Provide the (x, y) coordinate of the cell's center where the given text is located.  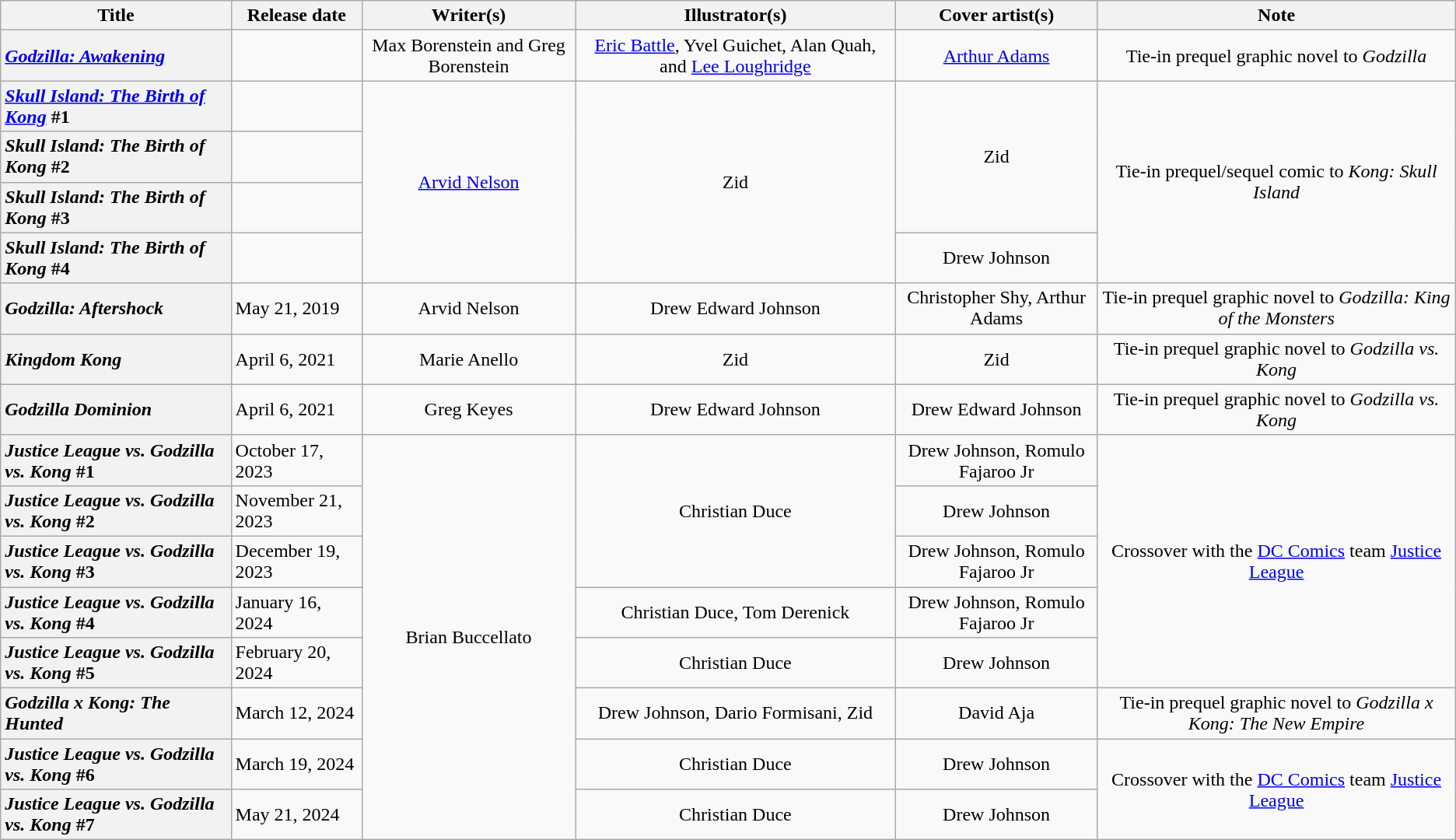
Godzilla: Awakening (116, 56)
March 12, 2024 (297, 714)
Greg Keyes (469, 409)
Christopher Shy, Arthur Adams (996, 308)
November 21, 2023 (297, 510)
Kingdom Kong (116, 359)
Brian Buccellato (469, 637)
December 19, 2023 (297, 562)
Tie-in prequel graphic novel to Godzilla (1276, 56)
May 21, 2019 (297, 308)
Title (116, 16)
May 21, 2024 (297, 815)
Godzilla Dominion (116, 409)
Justice League vs. Godzilla vs. Kong #2 (116, 510)
February 20, 2024 (297, 663)
Release date (297, 16)
Justice League vs. Godzilla vs. Kong #7 (116, 815)
Tie-in prequel graphic novel to Godzilla: King of the Monsters (1276, 308)
Skull Island: The Birth of Kong #3 (116, 207)
Justice League vs. Godzilla vs. Kong #1 (116, 460)
Tie-in prequel/sequel comic to Kong: Skull Island (1276, 182)
Justice League vs. Godzilla vs. Kong #3 (116, 562)
March 19, 2024 (297, 764)
Skull Island: The Birth of Kong #2 (116, 157)
Eric Battle, Yvel Guichet, Alan Quah, and Lee Loughridge (736, 56)
David Aja (996, 714)
October 17, 2023 (297, 460)
Skull Island: The Birth of Kong #1 (116, 106)
Justice League vs. Godzilla vs. Kong #6 (116, 764)
Writer(s) (469, 16)
Justice League vs. Godzilla vs. Kong #5 (116, 663)
Justice League vs. Godzilla vs. Kong #4 (116, 611)
Godzilla x Kong: The Hunted (116, 714)
Cover artist(s) (996, 16)
Marie Anello (469, 359)
Tie-in prequel graphic novel to Godzilla x Kong: The New Empire (1276, 714)
Max Borenstein and Greg Borenstein (469, 56)
Drew Johnson, Dario Formisani, Zid (736, 714)
Christian Duce, Tom Derenick (736, 611)
Arthur Adams (996, 56)
Skull Island: The Birth of Kong #4 (116, 258)
Illustrator(s) (736, 16)
January 16, 2024 (297, 611)
Godzilla: Aftershock (116, 308)
Note (1276, 16)
